Pinpoint the cell where the given text exists, returning its (x, y) midpoint coordinate. 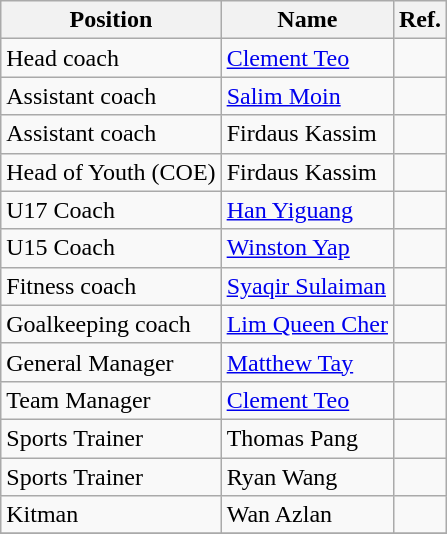
Head coach (111, 58)
Winston Yap (307, 248)
Syaqir Sulaiman (307, 286)
Lim Queen Cher (307, 324)
Position (111, 20)
Matthew Tay (307, 362)
Ref. (420, 20)
U17 Coach (111, 210)
Name (307, 20)
Thomas Pang (307, 438)
Han Yiguang (307, 210)
Head of Youth (COE) (111, 172)
Salim Moin (307, 96)
General Manager (111, 362)
Goalkeeping coach (111, 324)
Wan Azlan (307, 515)
Team Manager (111, 400)
Kitman (111, 515)
Ryan Wang (307, 477)
U15 Coach (111, 248)
Fitness coach (111, 286)
